Return (x, y) of the center of cell containing provided text 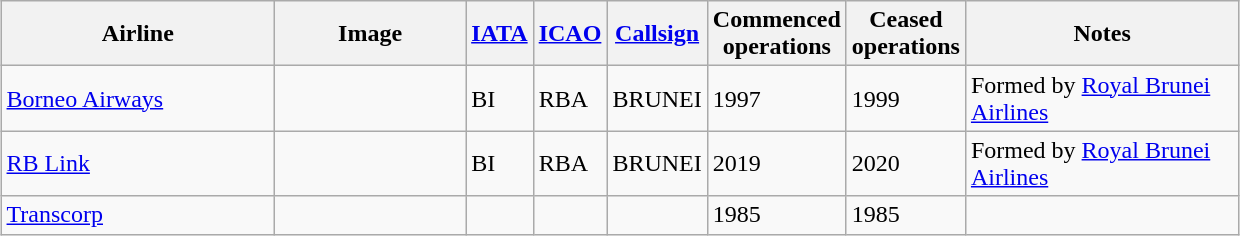
Transcorp (138, 215)
IATA (500, 34)
1997 (776, 98)
2019 (776, 164)
Image (370, 34)
Notes (1102, 34)
RB Link (138, 164)
1999 (906, 98)
Commencedoperations (776, 34)
Ceasedoperations (906, 34)
ICAO (570, 34)
Airline (138, 34)
Borneo Airways (138, 98)
Callsign (657, 34)
2020 (906, 164)
